Locate the cell with the specified text and output its (X, Y) center coordinate. 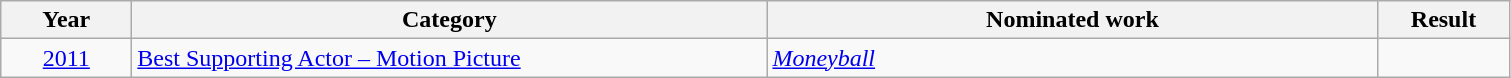
2011 (66, 58)
Nominated work (1072, 20)
Moneyball (1072, 58)
Best Supporting Actor – Motion Picture (450, 58)
Year (66, 20)
Category (450, 20)
Result (1444, 20)
